Identify which cell holds the provided text, then report its [X, Y] central coordinate. 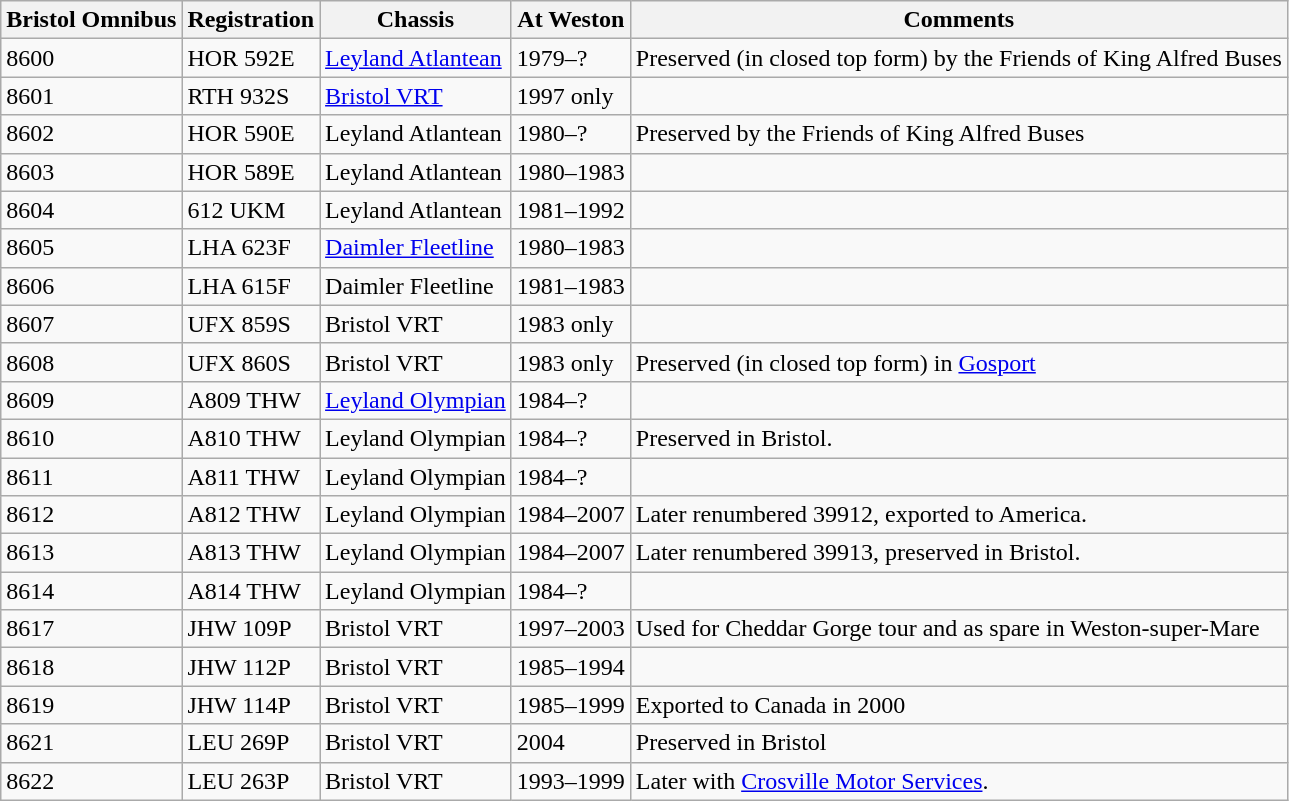
JHW 112P [251, 667]
8606 [92, 286]
8612 [92, 515]
Bristol Omnibus [92, 20]
UFX 860S [251, 362]
UFX 859S [251, 324]
8614 [92, 591]
8622 [92, 781]
A813 THW [251, 553]
Preserved (in closed top form) by the Friends of King Alfred Buses [958, 58]
8601 [92, 96]
JHW 109P [251, 629]
HOR 592E [251, 58]
Preserved in Bristol. [958, 438]
8600 [92, 58]
8621 [92, 743]
Preserved (in closed top form) in Gosport [958, 362]
Later renumbered 39912, exported to America. [958, 515]
1985–1994 [570, 667]
1997 only [570, 96]
8611 [92, 477]
Exported to Canada in 2000 [958, 705]
LEU 263P [251, 781]
LHA 615F [251, 286]
Used for Cheddar Gorge tour and as spare in Weston-super-Mare [958, 629]
8608 [92, 362]
1980–? [570, 134]
Comments [958, 20]
Later renumbered 39913, preserved in Bristol. [958, 553]
At Weston [570, 20]
Registration [251, 20]
8617 [92, 629]
1993–1999 [570, 781]
1997–2003 [570, 629]
A814 THW [251, 591]
A809 THW [251, 400]
LHA 623F [251, 248]
2004 [570, 743]
HOR 589E [251, 172]
A811 THW [251, 477]
Later with Crosville Motor Services. [958, 781]
A810 THW [251, 438]
8618 [92, 667]
8603 [92, 172]
Chassis [416, 20]
Preserved by the Friends of King Alfred Buses [958, 134]
JHW 114P [251, 705]
1981–1983 [570, 286]
8602 [92, 134]
8604 [92, 210]
612 UKM [251, 210]
RTH 932S [251, 96]
1985–1999 [570, 705]
LEU 269P [251, 743]
HOR 590E [251, 134]
8605 [92, 248]
1981–1992 [570, 210]
8610 [92, 438]
8613 [92, 553]
1979–? [570, 58]
Preserved in Bristol [958, 743]
8607 [92, 324]
8609 [92, 400]
8619 [92, 705]
A812 THW [251, 515]
